Output the (X, Y) coordinate of the center of the cell containing the given text.  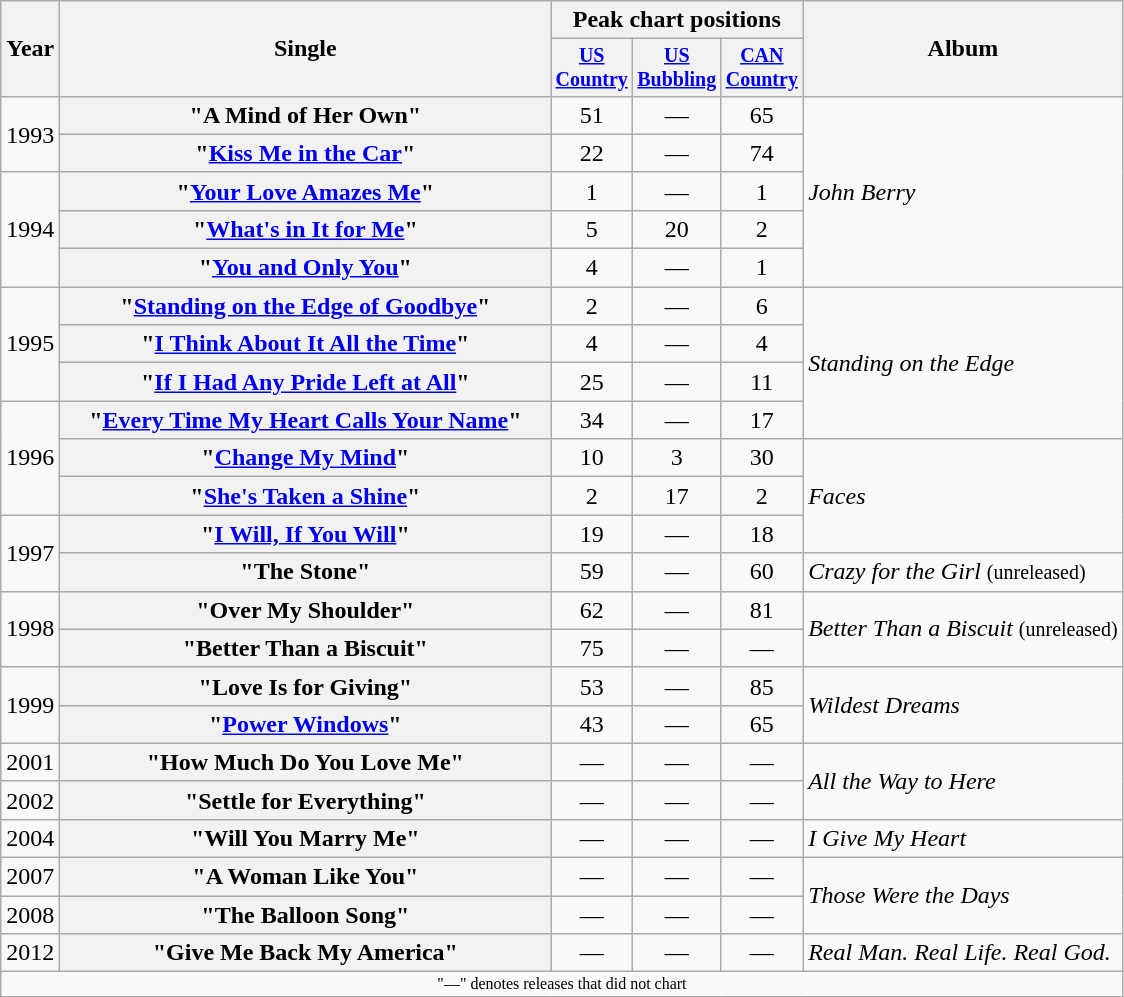
1999 (30, 705)
CAN Country (762, 68)
John Berry (964, 191)
Year (30, 49)
"Every Time My Heart Calls Your Name" (306, 420)
1997 (30, 553)
Standing on the Edge (964, 363)
Wildest Dreams (964, 705)
US Country (592, 68)
19 (592, 534)
3 (677, 458)
5 (592, 229)
Album (964, 49)
10 (592, 458)
6 (762, 306)
"Give Me Back My America" (306, 953)
11 (762, 382)
60 (762, 572)
Crazy for the Girl (unreleased) (964, 572)
51 (592, 115)
"I Think About It All the Time" (306, 344)
34 (592, 420)
"Standing on the Edge of Goodbye" (306, 306)
1998 (30, 629)
"If I Had Any Pride Left at All" (306, 382)
Peak chart positions (677, 20)
75 (592, 648)
1994 (30, 229)
"You and Only You" (306, 268)
"Power Windows" (306, 724)
1993 (30, 134)
Single (306, 49)
"What's in It for Me" (306, 229)
I Give My Heart (964, 838)
"Change My Mind" (306, 458)
2004 (30, 838)
53 (592, 686)
"Better Than a Biscuit" (306, 648)
US Bubbling (677, 68)
Better Than a Biscuit (unreleased) (964, 629)
62 (592, 610)
30 (762, 458)
"The Stone" (306, 572)
Faces (964, 496)
All the Way to Here (964, 781)
59 (592, 572)
Those Were the Days (964, 896)
"How Much Do You Love Me" (306, 762)
"Love Is for Giving" (306, 686)
"Over My Shoulder" (306, 610)
18 (762, 534)
22 (592, 153)
"—" denotes releases that did not chart (562, 984)
2007 (30, 877)
25 (592, 382)
2002 (30, 800)
81 (762, 610)
2001 (30, 762)
"A Woman Like You" (306, 877)
"A Mind of Her Own" (306, 115)
74 (762, 153)
1995 (30, 344)
"She's Taken a Shine" (306, 496)
"Your Love Amazes Me" (306, 191)
"Will You Marry Me" (306, 838)
20 (677, 229)
Real Man. Real Life. Real God. (964, 953)
"The Balloon Song" (306, 915)
"Settle for Everything" (306, 800)
1996 (30, 458)
2008 (30, 915)
2012 (30, 953)
85 (762, 686)
43 (592, 724)
"Kiss Me in the Car" (306, 153)
"I Will, If You Will" (306, 534)
